For the text-containing cell, return its midpoint in (X, Y) coordinate format. 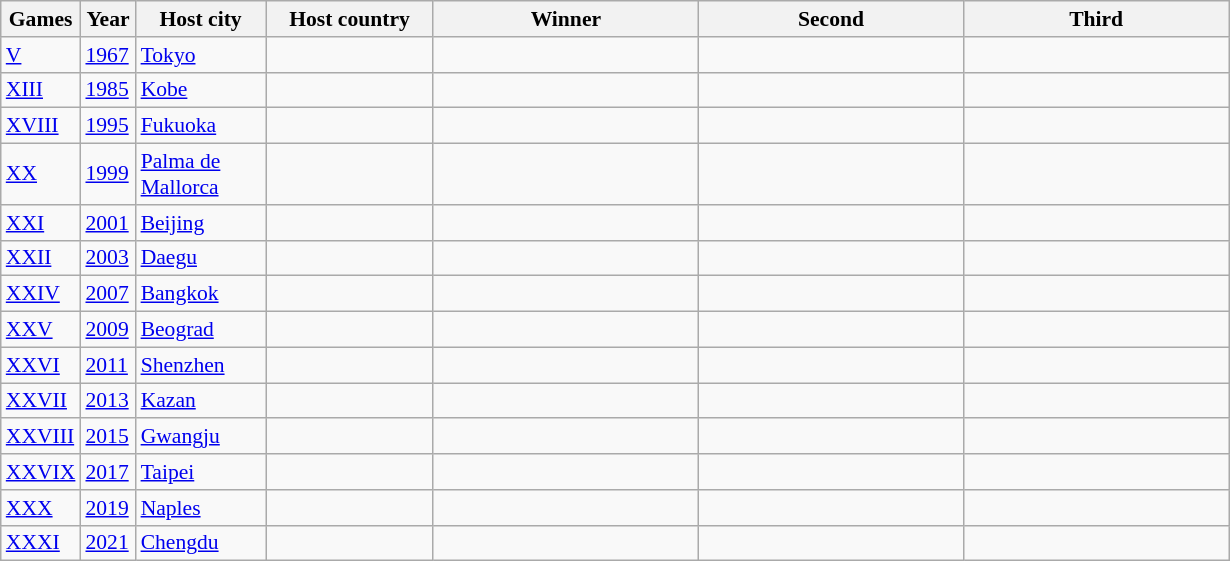
1995 (108, 126)
Third (1096, 19)
Games (41, 19)
Second (830, 19)
2001 (108, 223)
2017 (108, 472)
XX (41, 174)
2021 (108, 543)
XIII (41, 90)
Daegu (201, 258)
Naples (201, 508)
Palma de Mallorca (201, 174)
2013 (108, 401)
2019 (108, 508)
V (41, 55)
Fukuoka (201, 126)
Shenzhen (201, 365)
Gwangju (201, 437)
Beograd (201, 330)
XXII (41, 258)
Kobe (201, 90)
2009 (108, 330)
Host country (350, 19)
XXX (41, 508)
XXXI (41, 543)
2007 (108, 294)
2003 (108, 258)
XXVIII (41, 437)
XXV (41, 330)
Winner (566, 19)
XXVI (41, 365)
1999 (108, 174)
Beijing (201, 223)
1985 (108, 90)
Host city (201, 19)
XXVII (41, 401)
Bangkok (201, 294)
2011 (108, 365)
Year (108, 19)
Kazan (201, 401)
XXI (41, 223)
XXVIX (41, 472)
1967 (108, 55)
Chengdu (201, 543)
Taipei (201, 472)
Tokyo (201, 55)
2015 (108, 437)
XXIV (41, 294)
XVIII (41, 126)
